For the text-containing cell, return its midpoint in [X, Y] coordinate format. 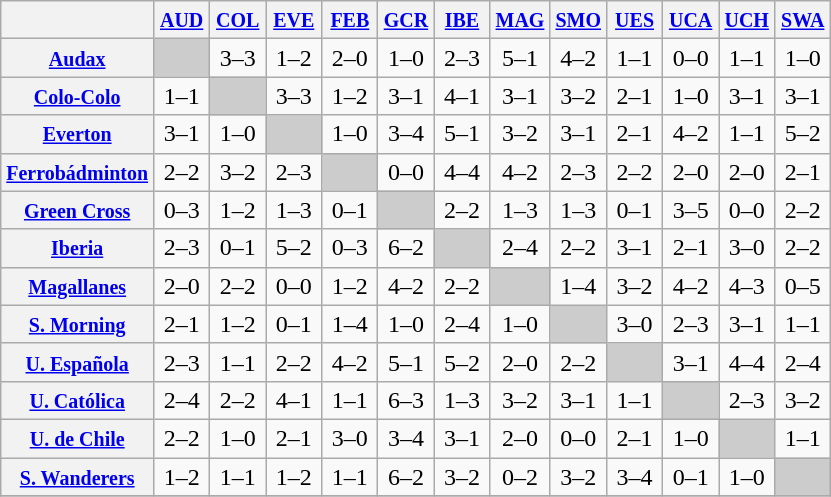
AUD [182, 20]
Everton [78, 134]
U. Católica [78, 400]
SWA [803, 20]
UES [635, 20]
SMO [578, 20]
S. Morning [78, 324]
Iberia [78, 248]
0–5 [803, 286]
S. Wanderers [78, 477]
Ferrobádminton [78, 172]
Green Cross [78, 210]
Magallanes [78, 286]
4–3 [747, 286]
GCR [406, 20]
COL [238, 20]
UCA [691, 20]
6–3 [406, 400]
0–2 [520, 477]
Audax [78, 58]
UCH [747, 20]
Colo-Colo [78, 96]
U. de Chile [78, 438]
IBE [462, 20]
U. Española [78, 362]
3–5 [691, 210]
EVE [294, 20]
FEB [350, 20]
MAG [520, 20]
